Pinpoint the cell where the given text exists, returning its (x, y) midpoint coordinate. 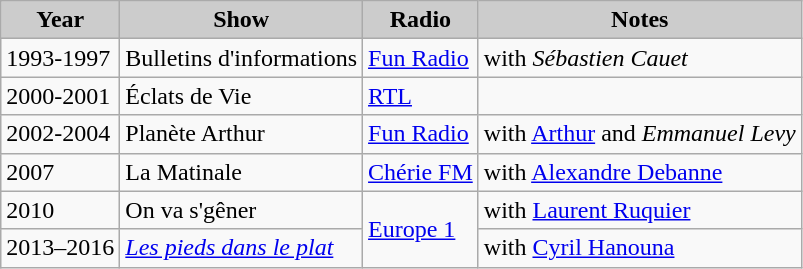
2000-2001 (60, 96)
with Cyril Hanouna (640, 248)
RTL (421, 96)
with Arthur and Emmanuel Levy (640, 134)
2007 (60, 172)
2013–2016 (60, 248)
with Laurent Ruquier (640, 210)
Bulletins d'informations (242, 58)
Year (60, 20)
Les pieds dans le plat (242, 248)
with Alexandre Debanne (640, 172)
On va s'gêner (242, 210)
Chérie FM (421, 172)
2010 (60, 210)
Radio (421, 20)
Notes (640, 20)
La Matinale (242, 172)
with Sébastien Cauet (640, 58)
2002-2004 (60, 134)
1993-1997 (60, 58)
Europe 1 (421, 229)
Planète Arthur (242, 134)
Éclats de Vie (242, 96)
Show (242, 20)
